Return (X, Y) of the center of cell containing provided text 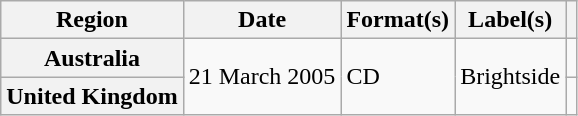
21 March 2005 (262, 77)
Brightside (510, 77)
Region (92, 20)
Date (262, 20)
Format(s) (398, 20)
CD (398, 77)
Label(s) (510, 20)
United Kingdom (92, 96)
Australia (92, 58)
